For the text-containing cell, return its midpoint in (x, y) coordinate format. 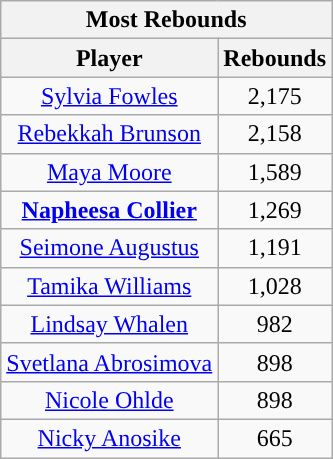
Sylvia Fowles (110, 96)
Most Rebounds (166, 20)
Svetlana Abrosimova (110, 362)
Maya Moore (110, 172)
Napheesa Collier (110, 210)
Nicky Anosike (110, 438)
1,028 (275, 286)
Nicole Ohlde (110, 400)
2,175 (275, 96)
1,191 (275, 248)
Rebekkah Brunson (110, 134)
665 (275, 438)
Lindsay Whalen (110, 324)
2,158 (275, 134)
Player (110, 58)
Rebounds (275, 58)
Seimone Augustus (110, 248)
982 (275, 324)
1,589 (275, 172)
1,269 (275, 210)
Tamika Williams (110, 286)
